Return the [x, y] coordinate for the center point of the cell that contains the specified text.  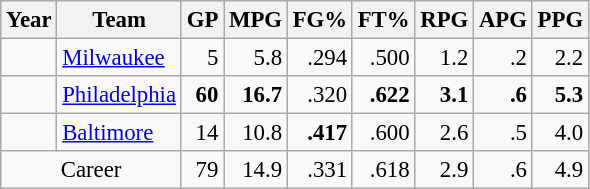
5 [202, 58]
1.2 [444, 58]
14.9 [256, 170]
60 [202, 95]
.500 [384, 58]
2.6 [444, 133]
Baltimore [119, 133]
FT% [384, 20]
.600 [384, 133]
FG% [320, 20]
RPG [444, 20]
2.9 [444, 170]
.618 [384, 170]
Philadelphia [119, 95]
.622 [384, 95]
2.2 [560, 58]
Career [92, 170]
14 [202, 133]
3.1 [444, 95]
GP [202, 20]
.331 [320, 170]
4.0 [560, 133]
79 [202, 170]
Milwaukee [119, 58]
4.9 [560, 170]
.5 [504, 133]
5.8 [256, 58]
10.8 [256, 133]
16.7 [256, 95]
MPG [256, 20]
PPG [560, 20]
APG [504, 20]
.320 [320, 95]
.2 [504, 58]
.294 [320, 58]
5.3 [560, 95]
.417 [320, 133]
Year [29, 20]
Team [119, 20]
